Scan for the cell matching the given text and deliver its [x, y] coordinate at center. 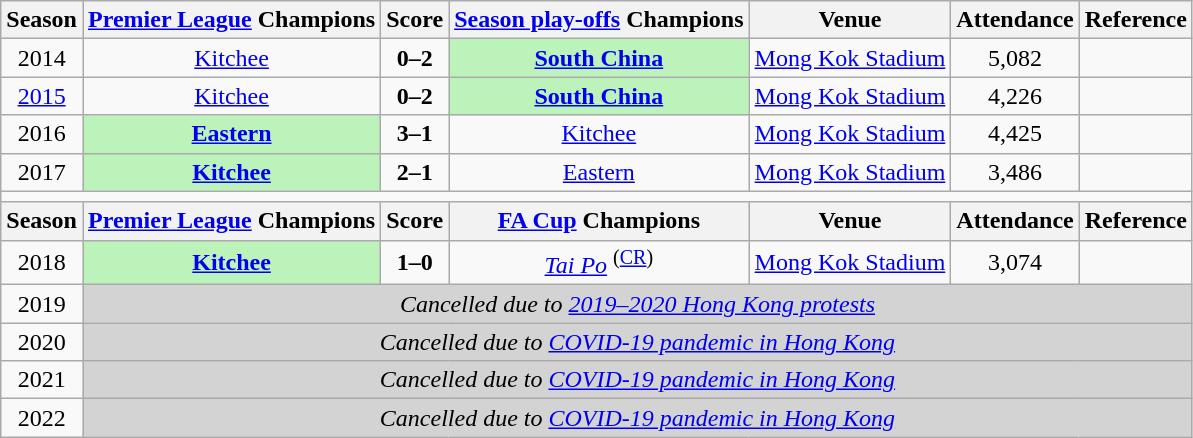
3,074 [1015, 262]
2016 [42, 134]
1–0 [415, 262]
2017 [42, 172]
2–1 [415, 172]
2018 [42, 262]
3,486 [1015, 172]
Cancelled due to 2019–2020 Hong Kong protests [637, 304]
FA Cup Champions [599, 221]
Season play-offs Champions [599, 20]
2022 [42, 418]
3–1 [415, 134]
Tai Po (CR) [599, 262]
2014 [42, 58]
2021 [42, 380]
2015 [42, 96]
4,226 [1015, 96]
2020 [42, 342]
5,082 [1015, 58]
2019 [42, 304]
4,425 [1015, 134]
